Pinpoint the cell where the given text exists, returning its (x, y) midpoint coordinate. 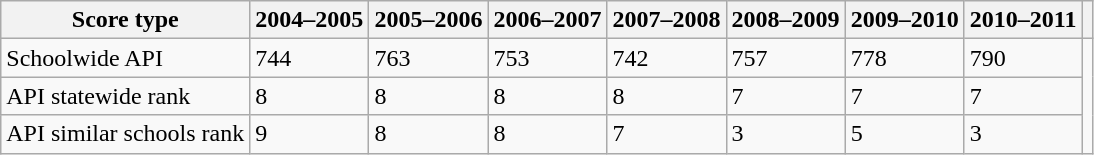
763 (428, 58)
2007–2008 (666, 20)
2005–2006 (428, 20)
742 (666, 58)
5 (904, 134)
2004–2005 (310, 20)
2008–2009 (786, 20)
2009–2010 (904, 20)
2010–2011 (1023, 20)
757 (786, 58)
API similar schools rank (126, 134)
API statewide rank (126, 96)
790 (1023, 58)
9 (310, 134)
778 (904, 58)
Schoolwide API (126, 58)
2006–2007 (548, 20)
753 (548, 58)
Score type (126, 20)
744 (310, 58)
